Identify which cell holds the provided text, then report its (x, y) central coordinate. 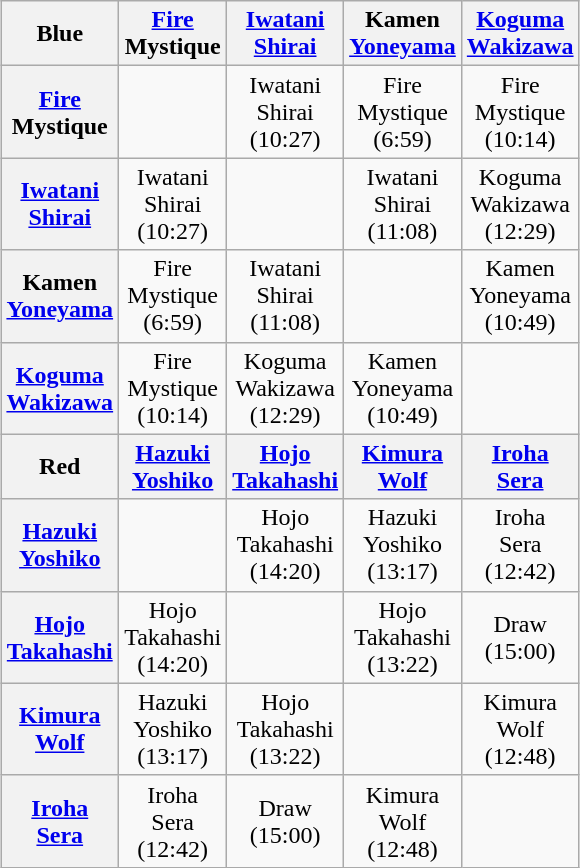
Red (60, 466)
Blue (60, 34)
